Find where the given text appears and provide that cell's center as (x, y) coordinate. 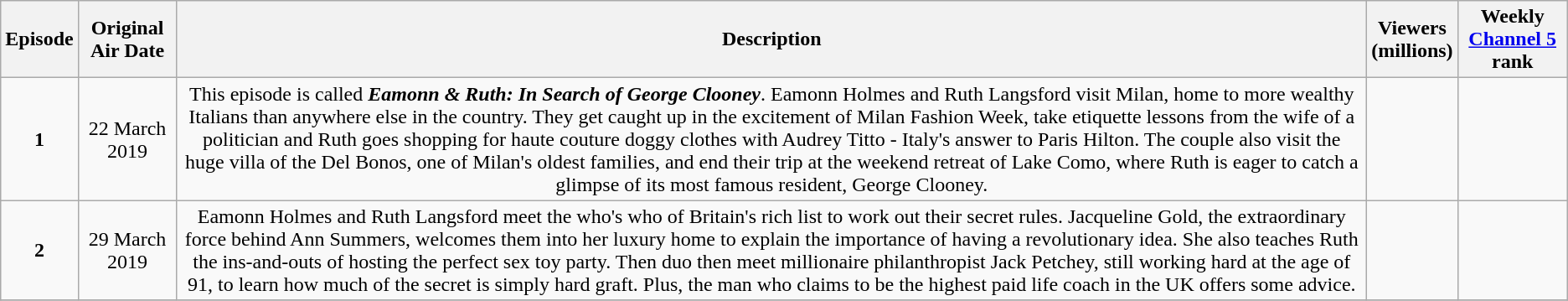
Weekly Channel 5 rank (1513, 39)
Viewers(millions) (1412, 39)
Original Air Date (127, 39)
2 (39, 250)
Episode (39, 39)
29 March 2019 (127, 250)
Description (772, 39)
1 (39, 139)
22 March 2019 (127, 139)
